Return [X, Y] of the center of cell containing provided text 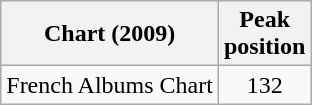
132 [264, 85]
French Albums Chart [110, 85]
Chart (2009) [110, 34]
Peakposition [264, 34]
